Detect which cell encompasses the target text, then output its (X, Y) center coordinate. 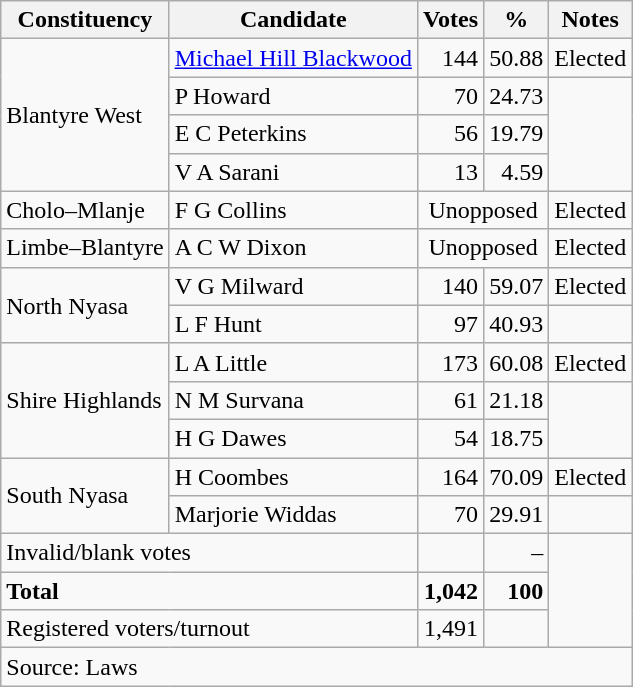
100 (516, 591)
Source: Laws (316, 667)
56 (450, 134)
Invalid/blank votes (210, 553)
60.08 (516, 362)
– (516, 553)
L F Hunt (293, 324)
H Coombes (293, 477)
H G Dawes (293, 438)
Shire Highlands (85, 400)
70.09 (516, 477)
24.73 (516, 96)
19.79 (516, 134)
Michael Hill Blackwood (293, 58)
Blantyre West (85, 115)
50.88 (516, 58)
A C W Dixon (293, 248)
97 (450, 324)
59.07 (516, 286)
North Nyasa (85, 305)
Registered voters/turnout (210, 629)
% (516, 20)
F G Collins (293, 210)
54 (450, 438)
Constituency (85, 20)
140 (450, 286)
Notes (590, 20)
4.59 (516, 172)
173 (450, 362)
E C Peterkins (293, 134)
L A Little (293, 362)
Marjorie Widdas (293, 515)
Cholo–Mlanje (85, 210)
Limbe–Blantyre (85, 248)
V A Sarani (293, 172)
Candidate (293, 20)
1,491 (450, 629)
1,042 (450, 591)
164 (450, 477)
61 (450, 400)
N M Survana (293, 400)
29.91 (516, 515)
18.75 (516, 438)
P Howard (293, 96)
21.18 (516, 400)
South Nyasa (85, 496)
13 (450, 172)
Total (210, 591)
Votes (450, 20)
144 (450, 58)
40.93 (516, 324)
V G Milward (293, 286)
